Return the [x, y] coordinate for the center point of the cell that contains the specified text.  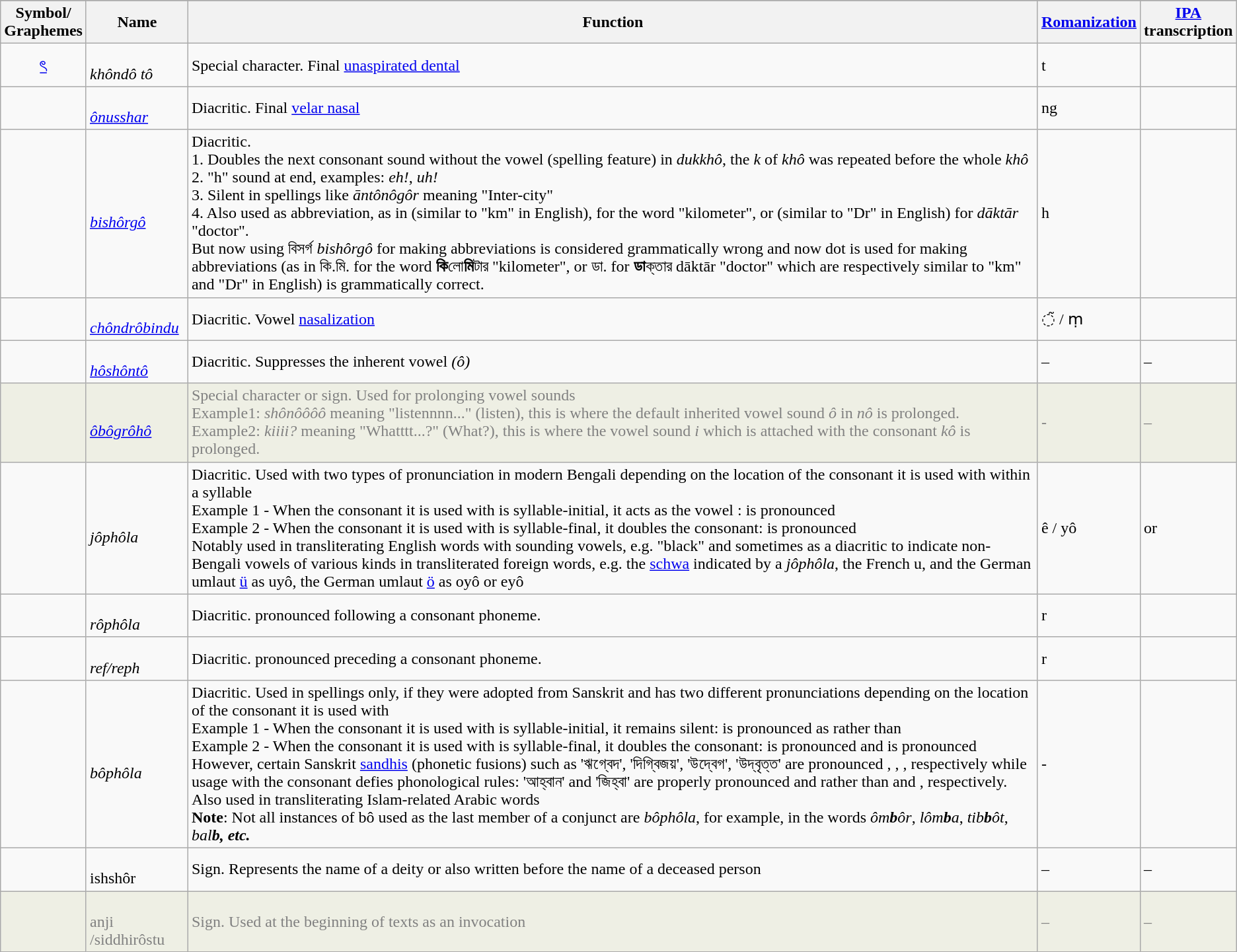
rôphôla [137, 616]
ôbôgrôhô [137, 423]
bôphôla [137, 764]
ৎ [44, 65]
jôphôla [137, 528]
Diacritic. Final velar nasal [613, 108]
Diacritic. Vowel nasalization [613, 318]
Special character. Final unaspirated dental [613, 65]
Diacritic. Suppresses the inherent vowel (ô) [613, 362]
ê / yô [1089, 528]
◌̃ / ṃ [1089, 318]
Symbol/Graphemes [44, 22]
Function [613, 22]
t [1089, 65]
h [1089, 213]
Sign. Used at the beginning of texts as an invocation [613, 921]
anji /siddhirôstu [137, 921]
Diacritic. pronounced following a consonant phoneme. [613, 616]
Diacritic. pronounced preceding a consonant phoneme. [613, 658]
Romanization [1089, 22]
ng [1089, 108]
Name [137, 22]
khôndô tô [137, 65]
IPAtranscription [1188, 22]
ref/reph [137, 658]
bishôrgô [137, 213]
chôndrôbindu [137, 318]
Sign. Represents the name of a deity or also written before the name of a deceased person [613, 869]
ishshôr [137, 869]
or [1188, 528]
ônusshar [137, 108]
hôshôntô [137, 362]
